From the cell containing the given text, extract its center point as [X, Y] coordinate. 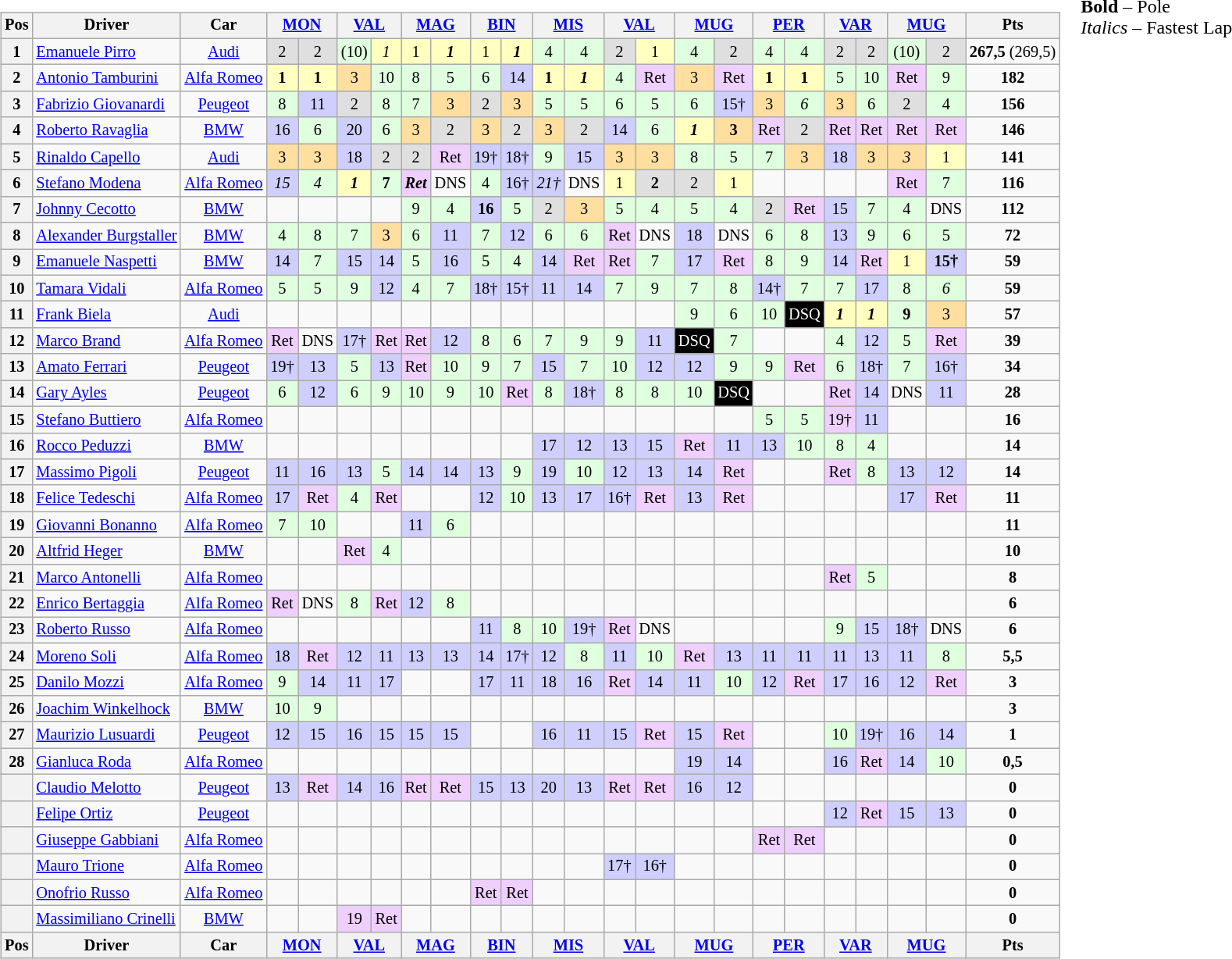
Massimo Pigoli [106, 472]
Roberto Russo [106, 630]
72 [1013, 236]
Stefano Modena [106, 184]
112 [1013, 209]
Fabrizio Giovanardi [106, 105]
0,5 [1013, 761]
Gianluca Roda [106, 761]
Maurizio Lusuardi [106, 735]
Enrico Bertaggia [106, 604]
Stefano Buttiero [106, 419]
Onofrio Russo [106, 893]
Altfrid Heger [106, 551]
141 [1013, 157]
57 [1013, 315]
Giovanni Bonanno [106, 525]
25 [16, 683]
Emanuele Pirro [106, 52]
Emanuele Naspetti [106, 262]
Felipe Ortiz [106, 814]
116 [1013, 184]
34 [1013, 367]
27 [16, 735]
Mauro Trione [106, 867]
Danilo Mozzi [106, 683]
Marco Brand [106, 341]
Rinaldo Capello [106, 157]
Amato Ferrari [106, 367]
146 [1013, 130]
Antonio Tamburini [106, 78]
267,5 (269,5) [1013, 52]
Rocco Peduzzi [106, 446]
Roberto Ravaglia [106, 130]
Alexander Burgstaller [106, 236]
Joachim Winkelhock [106, 709]
39 [1013, 341]
26 [16, 709]
22 [16, 604]
Frank Biela [106, 315]
21† [549, 184]
Moreno Soli [106, 656]
5,5 [1013, 656]
156 [1013, 105]
Massimiliano Crinelli [106, 919]
Johnny Cecotto [106, 209]
23 [16, 630]
Gary Ayles [106, 394]
182 [1013, 78]
Felice Tedeschi [106, 498]
21 [16, 577]
14† [769, 288]
Marco Antonelli [106, 577]
24 [16, 656]
Tamara Vidali [106, 288]
Giuseppe Gabbiani [106, 840]
Claudio Melotto [106, 788]
